From the cell containing the given text, extract its center point as [X, Y] coordinate. 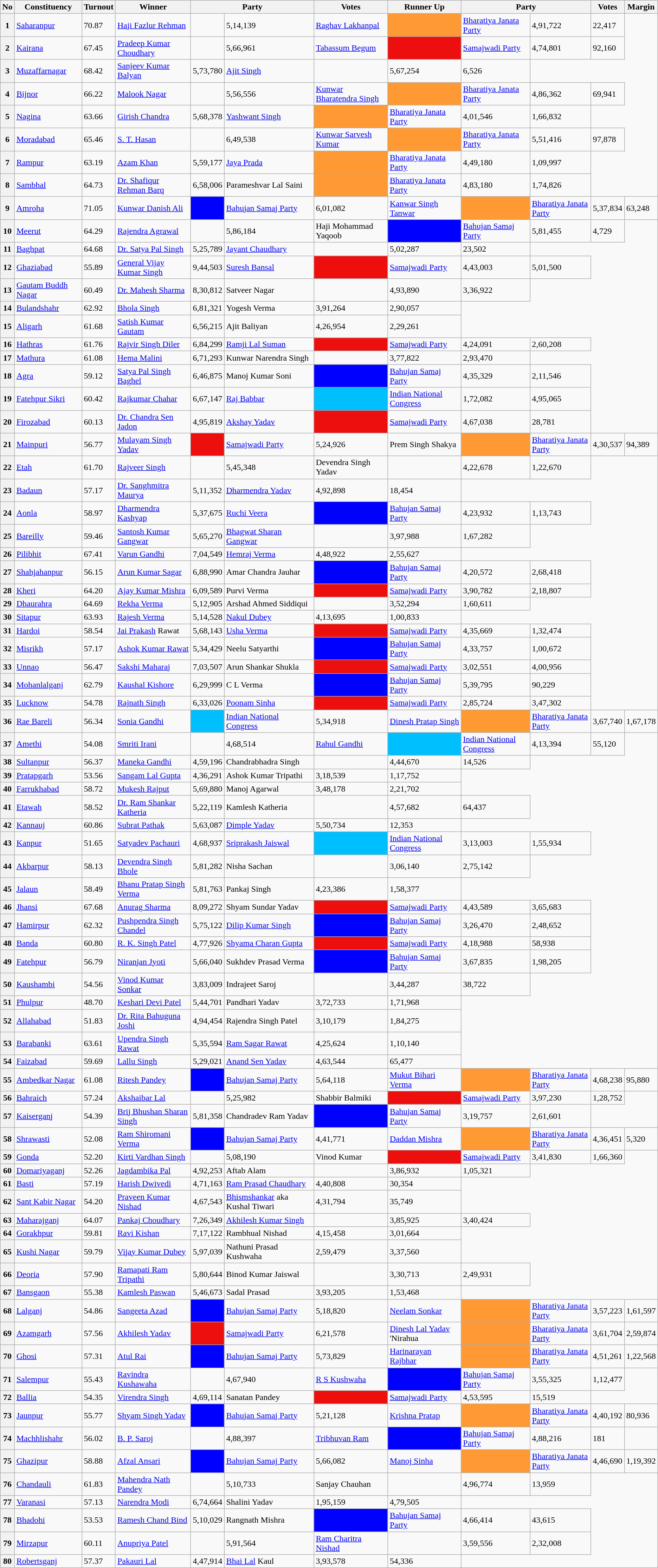
4,35,329 [496, 376]
57.24 [99, 1098]
Barabanki [48, 1043]
Sitapur [48, 617]
Arshad Ahmed Siddiqui [269, 604]
Manoj Kumar Soni [269, 376]
75 [7, 1461]
Robertsganj [48, 1561]
Pakauri Lal [153, 1561]
54.35 [99, 1397]
2,61,601 [560, 1116]
Ajit Singh [269, 71]
64 [7, 1233]
4,18,988 [496, 943]
4,13,695 [351, 617]
33 [7, 667]
7,26,349 [207, 1220]
Ram Charitra Nishad [351, 1543]
64.29 [99, 231]
13 [7, 290]
38 [7, 762]
3,47,302 [560, 703]
35,749 [425, 1202]
Sanjeev Kumar Balyan [153, 71]
Rekha Verma [153, 604]
58.97 [99, 513]
66.22 [99, 93]
Lucknow [48, 703]
Rajveer Singh [153, 467]
63.61 [99, 1043]
46 [7, 907]
Ashok Kumar Rawat [153, 649]
Arun Kumar Sagar [153, 572]
4,86,362 [560, 93]
57.56 [99, 1334]
Rangnath Mishra [269, 1521]
Jaya Prada [269, 162]
2,55,627 [425, 554]
61.68 [99, 326]
4,79,505 [425, 1502]
4,729 [607, 231]
4,30,537 [607, 444]
4,67,940 [269, 1379]
6,56,215 [207, 326]
6,21,578 [351, 1334]
63,248 [641, 208]
2,32,008 [560, 1543]
52.08 [99, 1139]
Kunwar Narendra Singh [269, 358]
71 [7, 1379]
56.37 [99, 762]
Rajendra Singh Patel [269, 1021]
3,83,009 [207, 984]
Satya Pal Singh Baghel [153, 376]
Aftab Alam [269, 1170]
5,14,139 [269, 25]
58.13 [99, 866]
Sanjay Chauhan [351, 1484]
3,19,757 [496, 1116]
2,85,724 [496, 703]
67.45 [99, 48]
4,74,801 [560, 48]
Sangeeta Azad [153, 1310]
70 [7, 1356]
Hamirpur [48, 925]
1,00,672 [560, 649]
Ghosi [48, 1356]
5,63,087 [207, 825]
Kaushal Kishore [153, 685]
3,57,223 [607, 1310]
Salempur [48, 1379]
Binod Kumar Jaiswal [269, 1275]
59 [7, 1157]
4,92,898 [351, 490]
Raghav Lakhanpal [351, 25]
Kirti Vardhan Singh [153, 1157]
25 [7, 536]
56.02 [99, 1438]
1,71,968 [425, 1002]
4,00,956 [560, 667]
63.93 [99, 617]
Kunwar Bharatendra Singh [351, 93]
Anupriya Patel [153, 1543]
Vinod Kumar [351, 1157]
Usha Verma [269, 631]
4,24,091 [496, 344]
Basti [48, 1184]
73 [7, 1415]
5,59,177 [207, 162]
3,65,683 [560, 907]
Kushi Nagar [48, 1251]
Amar Chandra Jauhar [269, 572]
Aligarh [48, 326]
62.92 [99, 308]
Mathura [48, 358]
4,25,624 [351, 1043]
Mainpuri [48, 444]
56.79 [99, 962]
5,320 [641, 1139]
Suresh Bansal [269, 267]
Ajit Baliyan [269, 326]
56 [7, 1098]
Krishna Pratap [425, 1415]
No [7, 7]
1,10,140 [425, 1043]
Rahul Gandhi [351, 744]
1,19,392 [641, 1461]
5,45,348 [269, 467]
Gorakhpur [48, 1233]
20 [7, 422]
1,98,205 [560, 962]
7,03,507 [207, 667]
Hardoi [48, 631]
6,71,293 [207, 358]
5,81,282 [207, 866]
Amethi [48, 744]
2,18,807 [560, 590]
30 [7, 617]
80 [7, 1561]
Raj Babbar [269, 399]
5,73,829 [351, 1356]
Pratapgarh [48, 775]
57.19 [99, 1184]
Sukhdev Prasad Verma [269, 962]
Smriti Irani [153, 744]
2,75,142 [496, 866]
Keshari Devi Patel [153, 1002]
Bhadohi [48, 1521]
5,66,082 [351, 1461]
Dr. Sanghmitra Maurya [153, 490]
49 [7, 962]
22,417 [607, 25]
Firozabad [48, 422]
4,23,386 [351, 889]
Bareilly [48, 536]
3,06,140 [425, 866]
5,08,190 [269, 1157]
4,15,458 [351, 1233]
5 [7, 117]
63.66 [99, 117]
Kheri [48, 590]
76 [7, 1484]
Nathuni Prasad Kushwaha [269, 1251]
11 [7, 249]
Rajvir Singh Diler [153, 344]
Arun Shankar Shukla [269, 667]
4,91,722 [560, 25]
54.39 [99, 1116]
Bhismshankar aka Kushal Tiwari [269, 1202]
37 [7, 744]
4,31,794 [351, 1202]
Nakul Dubey [269, 617]
36 [7, 721]
5,01,500 [560, 267]
55.43 [99, 1379]
66 [7, 1275]
Atul Rai [153, 1356]
62.32 [99, 925]
3,37,560 [425, 1251]
Meerut [48, 231]
Shrawasti [48, 1139]
1,22,670 [560, 467]
Banda [48, 943]
Etah [48, 467]
Sadal Prasad [269, 1292]
Nisha Sachan [269, 866]
43,615 [560, 1521]
55 [7, 1080]
1,58,377 [425, 889]
3,59,556 [496, 1543]
4,46,690 [607, 1461]
3,18,539 [351, 775]
4,66,414 [496, 1521]
Narendra Modi [153, 1502]
53.56 [99, 775]
4,23,932 [496, 513]
Kairana [48, 48]
1,67,178 [641, 721]
Mukesh Rajput [153, 789]
Parameshvar Lal Saini [269, 185]
3,41,830 [560, 1157]
Kamlesh Katheria [269, 807]
Rajkumar Chahar [153, 399]
4,95,819 [207, 422]
4,83,180 [496, 185]
5,21,128 [351, 1415]
61.83 [99, 1484]
Shyama Charan Gupta [269, 943]
9 [7, 208]
Dharmendra Yadav [269, 490]
3,97,230 [560, 1098]
Manoj Sinha [425, 1461]
4,22,678 [496, 467]
Gonda [48, 1157]
Neelam Sonkar [425, 1310]
5,29,021 [207, 1062]
Rajendra Agrawal [153, 231]
54 [7, 1062]
Akshaibar Lal [153, 1098]
4,92,253 [207, 1170]
Rae Bareli [48, 721]
65,477 [425, 1062]
C L Verma [269, 685]
6,01,082 [351, 208]
5,65,270 [207, 536]
4,68,238 [607, 1080]
Dr. Chandra Sen Jadon [153, 422]
Pilibhit [48, 554]
1,17,752 [425, 775]
Kunwar Sarvesh Kumar [351, 139]
R. K. Singh Patel [153, 943]
4,67,038 [496, 422]
Unnao [48, 667]
Agra [48, 376]
4,01,546 [496, 117]
3,52,294 [425, 604]
3,67,835 [496, 962]
4,43,003 [496, 267]
Ambedkar Nagar [48, 1080]
1,28,752 [607, 1098]
18,454 [425, 490]
97,878 [607, 139]
4,44,670 [425, 762]
Dinesh Pratap Singh [425, 721]
1,74,826 [560, 185]
6,33,026 [207, 703]
Virendra Singh [153, 1397]
5,25,789 [207, 249]
Bhagwat Sharan Gangwar [269, 536]
3,01,664 [425, 1233]
Prem Singh Shakya [425, 444]
R S Kushwaha [351, 1379]
23 [7, 490]
56.34 [99, 721]
62 [7, 1202]
Bhanu Pratap Singh Verma [153, 889]
5,67,254 [425, 71]
Akbarpur [48, 866]
55.77 [99, 1415]
4,57,682 [425, 807]
Rajesh Verma [153, 617]
61 [7, 1184]
13,959 [560, 1484]
Dr. Shafiqur Rehman Barq [153, 185]
39 [7, 775]
Shabbir Balmiki [351, 1098]
1,61,597 [641, 1310]
Dr. Ram Shankar Katheria [153, 807]
6,29,999 [207, 685]
6,49,538 [269, 139]
5,73,780 [207, 71]
Rampur [48, 162]
Malook Nagar [153, 93]
5,97,039 [207, 1251]
Jayant Chaudhary [269, 249]
Lallu Singh [153, 1062]
61.70 [99, 467]
Girish Chandra [153, 117]
Fatehpur [48, 962]
3,30,713 [425, 1275]
47 [7, 925]
5,51,416 [560, 139]
8,30,812 [207, 290]
Dr. Rita Bahuguna Joshi [153, 1021]
Kaiserganj [48, 1116]
8 [7, 185]
Jai Prakash Rawat [153, 631]
Haji Fazlur Rehman [153, 25]
Sanatan Pandey [269, 1397]
64.07 [99, 1220]
Sultanpur [48, 762]
7,17,122 [207, 1233]
Chandrabhadra Singh [269, 762]
15,519 [560, 1397]
6,09,589 [207, 590]
Amroha [48, 208]
32 [7, 649]
34 [7, 685]
8,09,272 [207, 907]
31 [7, 631]
Baghpat [48, 249]
60.80 [99, 943]
54.56 [99, 984]
3,13,003 [496, 843]
60.13 [99, 422]
71.05 [99, 208]
59.12 [99, 376]
Margin [641, 7]
18 [7, 376]
General Vijay Kumar Singh [153, 267]
Dilip Kumar Singh [269, 925]
56.15 [99, 572]
3,55,325 [560, 1379]
6,67,147 [207, 399]
S. T. Hasan [153, 139]
5,81,455 [560, 231]
Misrikh [48, 649]
Satish Kumar Gautam [153, 326]
Vinod Kumar Sonkar [153, 984]
59.69 [99, 1062]
4,94,454 [207, 1021]
48 [7, 943]
65.46 [99, 139]
Machhlishahr [48, 1438]
Rambhual Nishad [269, 1233]
Saharanpur [48, 25]
Mulayam Singh Yadav [153, 444]
4,33,757 [496, 649]
58.54 [99, 631]
6 [7, 139]
64.73 [99, 185]
Kanwar Singh Tanwar [425, 208]
5,81,763 [207, 889]
57.13 [99, 1502]
5,37,675 [207, 513]
6,46,875 [207, 376]
Santosh Kumar Gangwar [153, 536]
1,00,833 [425, 617]
68 [7, 1310]
15 [7, 326]
Ruchi Veera [269, 513]
28 [7, 590]
4,67,543 [207, 1202]
54.08 [99, 744]
1,09,997 [560, 162]
Daddan Mishra [425, 1139]
Pushpendra Singh Chandel [153, 925]
48.70 [99, 1002]
92,160 [607, 48]
5,34,918 [351, 721]
1,32,474 [560, 631]
Mukut Bihari Verma [425, 1080]
5,37,834 [607, 208]
Akhilesh Yadav [153, 1334]
Hema Malini [153, 358]
Azamgarh [48, 1334]
Afzal Ansari [153, 1461]
58.88 [99, 1461]
Sambhal [48, 185]
3,10,179 [351, 1021]
58.72 [99, 789]
Devendra Singh Bhole [153, 866]
57.37 [99, 1561]
28,781 [560, 422]
63.19 [99, 162]
12 [7, 267]
Bansgaon [48, 1292]
4,59,196 [207, 762]
3,36,922 [496, 290]
Ajay Kumar Mishra [153, 590]
Ramapati Ram Tripathi [153, 1275]
58 [7, 1139]
4,68,514 [269, 744]
55.38 [99, 1292]
Akhilesh Kumar Singh [269, 1220]
57.90 [99, 1275]
Niranjan Jyoti [153, 962]
181 [607, 1438]
17 [7, 358]
1,53,468 [425, 1292]
1,67,282 [496, 536]
3,85,925 [425, 1220]
5,12,905 [207, 604]
3,02,551 [496, 667]
Dimple Yadav [269, 825]
Haji Mohammad Yaqoob [351, 231]
Jagdambika Pal [153, 1170]
45 [7, 889]
1,60,611 [496, 604]
42 [7, 825]
2,11,546 [560, 376]
Ram Sagar Rawat [269, 1043]
44 [7, 866]
58.52 [99, 807]
Satveer Nagar [269, 290]
Vijay Kumar Dubey [153, 1251]
40 [7, 789]
Harish Dwivedi [153, 1184]
Jaunpur [48, 1415]
59.79 [99, 1251]
Ram Prasad Chaudhary [269, 1184]
4,51,261 [607, 1356]
Kanpur [48, 843]
1,12,477 [607, 1379]
3,48,178 [351, 789]
Deoria [48, 1275]
Ghaziabad [48, 267]
5,02,287 [425, 249]
Chandradev Ram Yadav [269, 1116]
Purvi Verma [269, 590]
2,48,652 [560, 925]
51 [7, 1002]
Domariyaganj [48, 1170]
77 [7, 1502]
Faizabad [48, 1062]
53 [7, 1043]
41 [7, 807]
61.76 [99, 344]
5,25,982 [269, 1098]
4 [7, 93]
55,120 [607, 744]
Etawah [48, 807]
95,880 [641, 1080]
5,39,795 [496, 685]
4,13,394 [560, 744]
1,55,934 [560, 843]
6,58,006 [207, 185]
5,11,352 [207, 490]
Dr. Satya Pal Singh [153, 249]
64.68 [99, 249]
62.79 [99, 685]
21 [7, 444]
4,36,451 [607, 1139]
Pankaj Singh [269, 889]
3,91,264 [351, 308]
Devendra Singh Yadav [351, 467]
Muzaffarnagar [48, 71]
Ravindra Kushawaha [153, 1379]
Farrukhabad [48, 789]
3 [7, 71]
35 [7, 703]
Satyadev Pachauri [153, 843]
Tribhuvan Ram [351, 1438]
Dharmendra Kashyap [153, 513]
5,80,644 [207, 1275]
Winner [153, 7]
24 [7, 513]
14 [7, 308]
52 [7, 1021]
59.46 [99, 536]
Sonia Gandhi [153, 721]
80,936 [641, 1415]
Kunwar Danish Ali [153, 208]
1,22,568 [641, 1356]
5,64,118 [351, 1080]
5,86,184 [269, 231]
3,93,578 [351, 1561]
Moradabad [48, 139]
3,61,704 [607, 1334]
Shyam Sundar Yadav [269, 907]
16 [7, 344]
Bhai Lal Kaul [269, 1561]
Chandauli [48, 1484]
55.89 [99, 267]
4,88,397 [269, 1438]
2,60,208 [560, 344]
7,04,549 [207, 554]
Varun Gandhi [153, 554]
70.87 [99, 25]
4,20,572 [496, 572]
Mohanlalganj [48, 685]
Pankaj Choudhary [153, 1220]
5,50,734 [351, 825]
23,502 [496, 249]
Pradeep Kumar Choudhary [153, 48]
4,48,922 [351, 554]
Shahjahanpur [48, 572]
4,35,669 [496, 631]
Ramji Lal Suman [269, 344]
2,29,261 [425, 326]
1,72,082 [496, 399]
2,49,931 [496, 1275]
Harinarayan Rajbhar [425, 1356]
6,74,664 [207, 1502]
Hathras [48, 344]
4,47,914 [207, 1561]
52.26 [99, 1170]
6,88,990 [207, 572]
57 [7, 1116]
4,93,890 [425, 290]
51.65 [99, 843]
54.86 [99, 1310]
Jhansi [48, 907]
Akshay Yadav [269, 422]
90,229 [560, 685]
Sant Kabir Nagar [48, 1202]
14,526 [496, 762]
4,95,065 [560, 399]
52.20 [99, 1157]
Dinesh Lal Yadav 'Nirahua [425, 1334]
57.31 [99, 1356]
Ramesh Chand Bind [153, 1521]
58,938 [560, 943]
59.81 [99, 1233]
5,91,564 [269, 1543]
Ram Shiromani Verma [153, 1139]
22 [7, 467]
68.42 [99, 71]
2,59,874 [641, 1334]
74 [7, 1438]
38,722 [496, 984]
3,86,932 [425, 1170]
1,13,743 [560, 513]
2,68,418 [560, 572]
Lalganj [48, 1310]
5,75,122 [207, 925]
1,95,159 [351, 1502]
5,14,528 [207, 617]
5,24,926 [351, 444]
4,69,114 [207, 1397]
Allahabad [48, 1021]
4,96,774 [496, 1484]
51.83 [99, 1021]
3,90,782 [496, 590]
Kaushambi [48, 984]
Ghazipur [48, 1461]
Sriprakash Jaiswal [269, 843]
Mahendra Nath Pandey [153, 1484]
Bijnor [48, 93]
26 [7, 554]
5,35,594 [207, 1043]
4,41,771 [351, 1139]
29 [7, 604]
4,88,216 [560, 1438]
Ballia [48, 1397]
Kamlesh Paswan [153, 1292]
72 [7, 1397]
5,69,880 [207, 789]
Manoj Agarwal [269, 789]
3,97,988 [425, 536]
Tabassum Begum [351, 48]
Turnout [99, 7]
3,44,287 [425, 984]
60.11 [99, 1543]
54,336 [425, 1561]
Poonam Sinha [269, 703]
6,84,299 [207, 344]
5,10,029 [207, 1521]
1 [7, 25]
Pandhari Yadav [269, 1002]
Dhaurahra [48, 604]
Upendra Singh Rawat [153, 1043]
Hemraj Verma [269, 554]
60 [7, 1170]
Ritesh Pandey [153, 1080]
5,22,119 [207, 807]
Badaun [48, 490]
3,26,470 [496, 925]
53.53 [99, 1521]
64.20 [99, 590]
56.47 [99, 667]
6,81,321 [207, 308]
5,18,820 [351, 1310]
Maneka Gandhi [153, 762]
5,46,673 [207, 1292]
67 [7, 1292]
Anurag Sharma [153, 907]
30,354 [425, 1184]
65 [7, 1251]
2,93,470 [496, 358]
10 [7, 231]
5,68,378 [207, 117]
Bahraich [48, 1098]
2 [7, 48]
4,43,589 [496, 907]
5,10,733 [269, 1484]
Runner Up [425, 7]
69,941 [607, 93]
5,44,701 [207, 1002]
6,526 [496, 71]
67.68 [99, 907]
69 [7, 1334]
Varanasi [48, 1502]
5,56,556 [269, 93]
5,68,143 [207, 631]
Mirzapur [48, 1543]
7 [7, 162]
2,59,479 [351, 1251]
3,40,424 [496, 1220]
2,21,702 [425, 789]
Yogesh Verma [269, 308]
Shalini Yadav [269, 1502]
Subrat Pathak [153, 825]
1,05,321 [496, 1170]
5,66,040 [207, 962]
B. P. Saroj [153, 1438]
Maharajganj [48, 1220]
Constituency [48, 7]
5,66,961 [269, 48]
79 [7, 1543]
3,77,822 [425, 358]
60.49 [99, 290]
Bhola Singh [153, 308]
1,84,275 [425, 1021]
Gautam Buddh Nagar [48, 290]
Sakshi Maharaj [153, 667]
4,40,192 [607, 1415]
12,353 [425, 825]
4,77,926 [207, 943]
Brij Bhushan Sharan Singh [153, 1116]
Anand Sen Yadav [269, 1062]
50 [7, 984]
63 [7, 1220]
Kannauj [48, 825]
3,93,205 [351, 1292]
64,437 [496, 807]
Aonla [48, 513]
19 [7, 399]
Rajnath Singh [153, 703]
56.77 [99, 444]
Fatehpur Sikri [48, 399]
4,71,163 [207, 1184]
5,34,429 [207, 649]
54.20 [99, 1202]
4,49,180 [496, 162]
64.69 [99, 604]
4,68,937 [207, 843]
Sangam Lal Gupta [153, 775]
58.49 [99, 889]
78 [7, 1521]
Neelu Satyarthi [269, 649]
Indrajeet Saroj [269, 984]
2,90,057 [425, 308]
4,40,808 [351, 1184]
Jalaun [48, 889]
Praveen Kumar Nishad [153, 1202]
Nagina [48, 117]
4,63,544 [351, 1062]
Ravi Kishan [153, 1233]
43 [7, 843]
67.41 [99, 554]
Bulandshahr [48, 308]
3,67,740 [607, 721]
4,26,954 [351, 326]
60.86 [99, 825]
Phulpur [48, 1002]
Yashwant Singh [269, 117]
94,389 [641, 444]
4,36,291 [207, 775]
Dr. Mahesh Sharma [153, 290]
60.42 [99, 399]
54.78 [99, 703]
Ashok Kumar Tripathi [269, 775]
9,44,503 [207, 267]
4,53,595 [496, 1397]
1,66,360 [607, 1157]
Shyam Singh Yadav [153, 1415]
1,66,832 [560, 117]
5,81,358 [207, 1116]
3,72,733 [351, 1002]
27 [7, 572]
Azam Khan [153, 162]
